Return [x, y] of the center of cell containing provided text 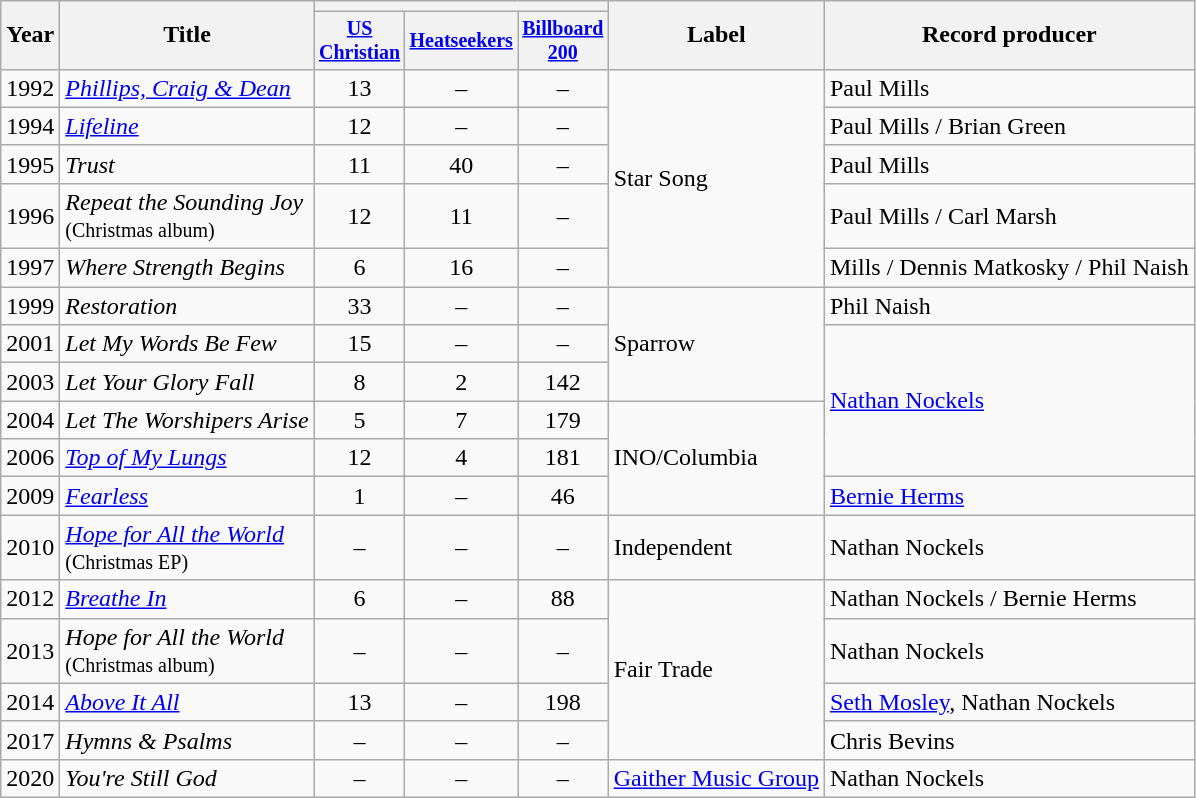
Nathan Nockels / Bernie Herms [1009, 599]
Let Your Glory Fall [187, 382]
2009 [30, 496]
1995 [30, 164]
Hope for All the World (Christmas album) [187, 650]
2014 [30, 702]
1992 [30, 88]
15 [360, 344]
179 [564, 420]
Paul Mills / Brian Green [1009, 126]
Let My Words Be Few [187, 344]
Top of My Lungs [187, 458]
2013 [30, 650]
Above It All [187, 702]
1999 [30, 306]
40 [462, 164]
142 [564, 382]
8 [360, 382]
Breathe In [187, 599]
You're Still God [187, 778]
88 [564, 599]
Star Song [716, 178]
Gaither Music Group [716, 778]
1997 [30, 268]
4 [462, 458]
Bernie Herms [1009, 496]
Restoration [187, 306]
16 [462, 268]
2003 [30, 382]
Phillips, Craig & Dean [187, 88]
Lifeline [187, 126]
Hope for All the World (Christmas EP) [187, 548]
2006 [30, 458]
2012 [30, 599]
Seth Mosley, Nathan Nockels [1009, 702]
Phil Naish [1009, 306]
Where Strength Begins [187, 268]
Billboard 200 [564, 40]
181 [564, 458]
2010 [30, 548]
2004 [30, 420]
Year [30, 36]
2020 [30, 778]
Label [716, 36]
INO/Columbia [716, 458]
33 [360, 306]
46 [564, 496]
Let The Worshipers Arise [187, 420]
Independent [716, 548]
Sparrow [716, 344]
Repeat the Sounding Joy (Christmas album) [187, 216]
Heatseekers [462, 40]
2001 [30, 344]
Fair Trade [716, 670]
Paul Mills / Carl Marsh [1009, 216]
5 [360, 420]
198 [564, 702]
Chris Bevins [1009, 740]
2017 [30, 740]
Trust [187, 164]
Fearless [187, 496]
1994 [30, 126]
Mills / Dennis Matkosky / Phil Naish [1009, 268]
Hymns & Psalms [187, 740]
7 [462, 420]
1996 [30, 216]
1 [360, 496]
Title [187, 36]
2 [462, 382]
Record producer [1009, 36]
US Christian [360, 40]
